Return the [x, y] coordinate for the center point of the cell that contains the specified text.  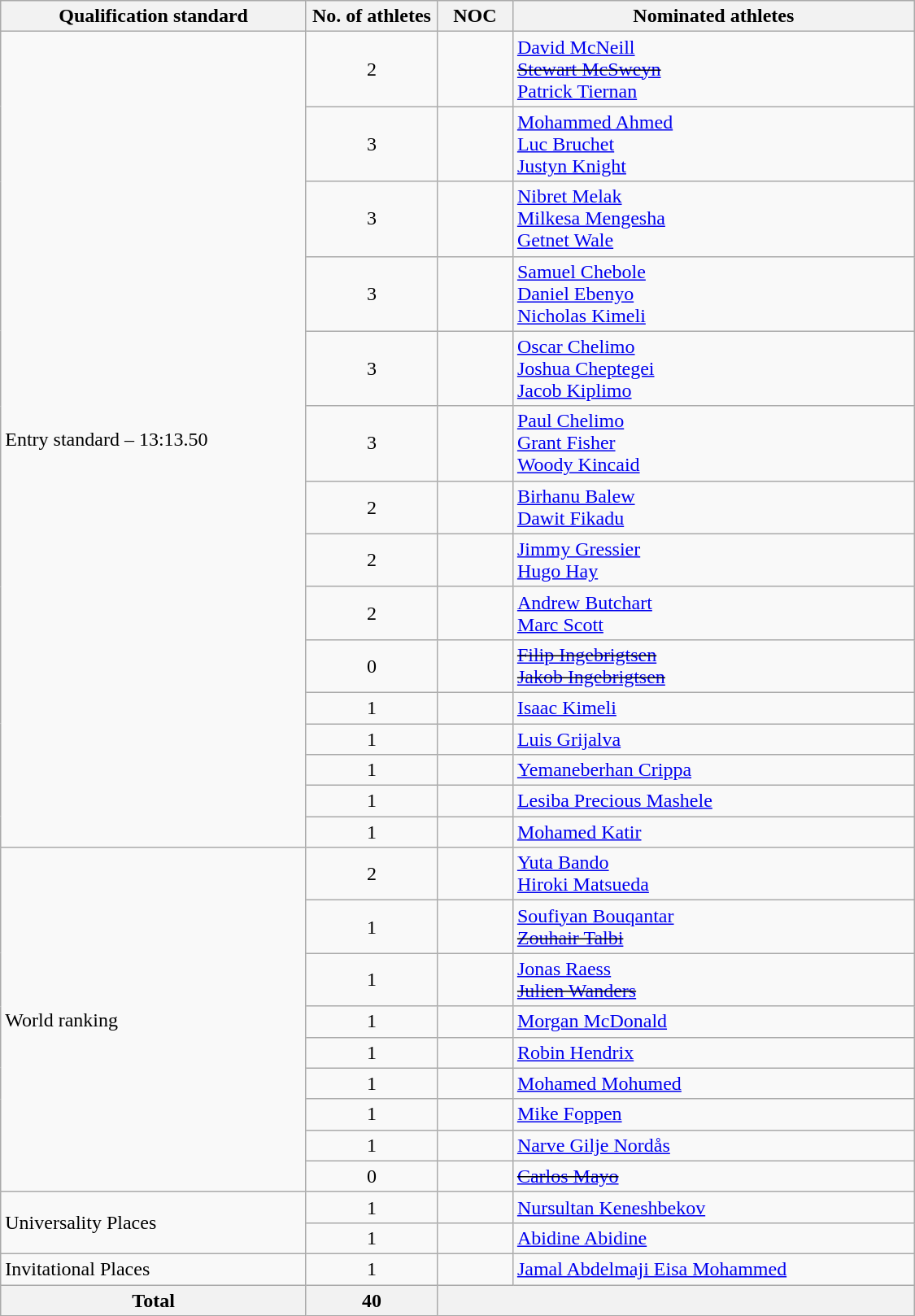
David McNeillStewart McSweynPatrick Tiernan [713, 69]
Samuel CheboleDaniel EbenyoNicholas Kimeli [713, 294]
Universality Places [154, 1222]
Invitational Places [154, 1269]
Jonas RaessJulien Wanders [713, 979]
Nominated athletes [713, 16]
Qualification standard [154, 16]
Total [154, 1301]
World ranking [154, 1020]
Andrew ButchartMarc Scott [713, 613]
Morgan McDonald [713, 1022]
Isaac Kimeli [713, 708]
Robin Hendrix [713, 1052]
Jimmy GressierHugo Hay [713, 560]
Abidine Abidine [713, 1238]
Paul ChelimoGrant FisherWoody Kincaid [713, 443]
Nursultan Keneshbekov [713, 1207]
Yuta BandoHiroki Matsueda [713, 874]
Oscar ChelimoJoshua CheptegeiJacob Kiplimo [713, 368]
Soufiyan BouqantarZouhair Talbi [713, 927]
Birhanu BalewDawit Fikadu [713, 508]
Mike Foppen [713, 1114]
Yemaneberhan Crippa [713, 770]
Entry standard – 13:13.50 [154, 439]
Luis Grijalva [713, 739]
Lesiba Precious Mashele [713, 801]
40 [371, 1301]
Mohamed Mohumed [713, 1083]
Nibret MelakMilkesa MengeshaGetnet Wale [713, 219]
Mohamed Katir [713, 832]
Narve Gilje Nordås [713, 1145]
Jamal Abdelmaji Eisa Mohammed [713, 1269]
No. of athletes [371, 16]
Carlos Mayo [713, 1176]
Mohammed AhmedLuc BruchetJustyn Knight [713, 144]
NOC [475, 16]
Filip IngebrigtsenJakob Ingebrigtsen [713, 665]
